Identify which cell holds the provided text, then report its (X, Y) central coordinate. 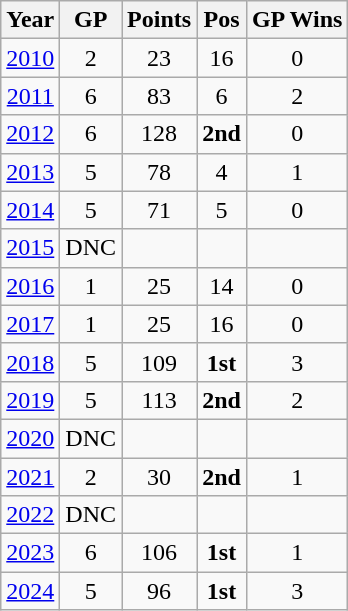
Year (30, 20)
2021 (30, 477)
2019 (30, 400)
2015 (30, 248)
2010 (30, 58)
4 (222, 172)
2017 (30, 324)
96 (160, 591)
106 (160, 553)
23 (160, 58)
14 (222, 286)
83 (160, 96)
Pos (222, 20)
2014 (30, 210)
71 (160, 210)
Points (160, 20)
113 (160, 400)
GP (91, 20)
2013 (30, 172)
2020 (30, 438)
2011 (30, 96)
109 (160, 362)
GP Wins (297, 20)
2023 (30, 553)
30 (160, 477)
2024 (30, 591)
2012 (30, 134)
2022 (30, 515)
128 (160, 134)
2018 (30, 362)
2016 (30, 286)
78 (160, 172)
